Extract the (x, y) coordinate from the center of the cell holding the provided text.  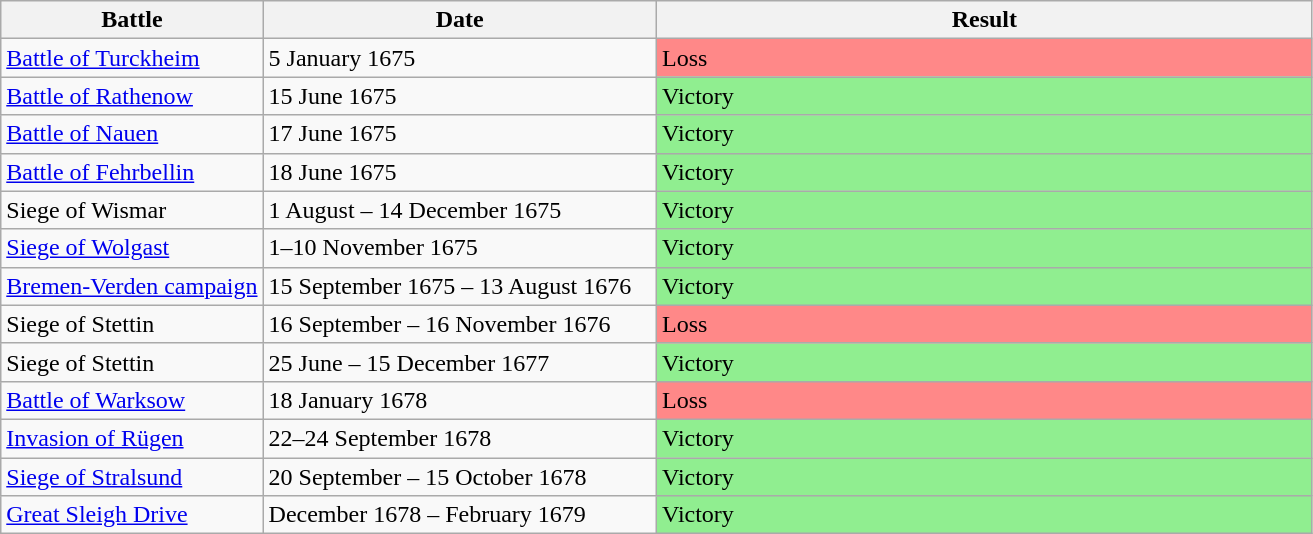
December 1678 – February 1679 (460, 515)
22–24 September 1678 (460, 438)
Great Sleigh Drive (132, 515)
15 June 1675 (460, 96)
17 June 1675 (460, 134)
Siege of Wolgast (132, 248)
Battle (132, 20)
20 September – 15 October 1678 (460, 477)
Siege of Stralsund (132, 477)
25 June – 15 December 1677 (460, 362)
Result (984, 20)
Battle of Nauen (132, 134)
16 September – 16 November 1676 (460, 324)
Battle of Fehrbellin (132, 172)
Battle of Rathenow (132, 96)
Battle of Warksow (132, 400)
Battle of Turckheim (132, 58)
Invasion of Rügen (132, 438)
18 January 1678 (460, 400)
1 August – 14 December 1675 (460, 210)
Siege of Wismar (132, 210)
Date (460, 20)
18 June 1675 (460, 172)
1–10 November 1675 (460, 248)
15 September 1675 – 13 August 1676 (460, 286)
5 January 1675 (460, 58)
Bremen-Verden campaign (132, 286)
